Capture the cell that displays the provided text and extract its [X, Y] central coordinate. 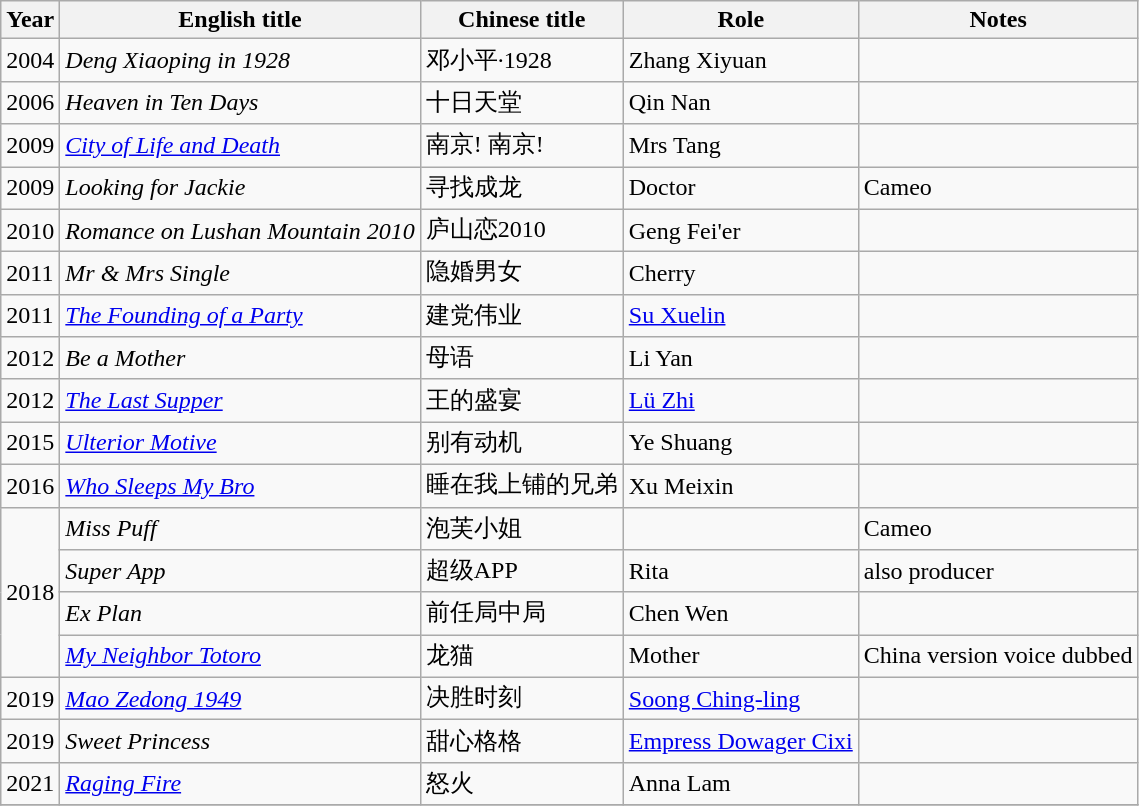
Heaven in Ten Days [240, 102]
Anna Lam [740, 784]
Su Xuelin [740, 316]
Zhang Xiyuan [740, 60]
Looking for Jackie [240, 188]
2006 [30, 102]
Qin Nan [740, 102]
王的盛宴 [522, 400]
母语 [522, 358]
Ye Shuang [740, 444]
龙猫 [522, 656]
Notes [998, 20]
Ulterior Motive [240, 444]
English title [240, 20]
Mrs Tang [740, 146]
Mother [740, 656]
Role [740, 20]
庐山恋2010 [522, 230]
南京! 南京! [522, 146]
邓小平·1928 [522, 60]
怒火 [522, 784]
Lü Zhi [740, 400]
Cherry [740, 274]
建党伟业 [522, 316]
2015 [30, 444]
泡芙小姐 [522, 528]
Sweet Princess [240, 742]
Mao Zedong 1949 [240, 698]
Soong Ching-ling [740, 698]
Empress Dowager Cixi [740, 742]
Raging Fire [240, 784]
Li Yan [740, 358]
Geng Fei'er [740, 230]
2016 [30, 486]
甜心格格 [522, 742]
超级APP [522, 572]
Be a Mother [240, 358]
前任局中局 [522, 614]
China version voice dubbed [998, 656]
2018 [30, 592]
睡在我上铺的兄弟 [522, 486]
隐婚男女 [522, 274]
The Last Supper [240, 400]
十日天堂 [522, 102]
2021 [30, 784]
Ex Plan [240, 614]
Rita [740, 572]
Chinese title [522, 20]
Who Sleeps My Bro [240, 486]
Deng Xiaoping in 1928 [240, 60]
also producer [998, 572]
Romance on Lushan Mountain 2010 [240, 230]
Doctor [740, 188]
决胜时刻 [522, 698]
Mr & Mrs Single [240, 274]
Chen Wen [740, 614]
2010 [30, 230]
寻找成龙 [522, 188]
别有动机 [522, 444]
2004 [30, 60]
Miss Puff [240, 528]
Super App [240, 572]
The Founding of a Party [240, 316]
City of Life and Death [240, 146]
My Neighbor Totoro [240, 656]
Year [30, 20]
Xu Meixin [740, 486]
